Return (x, y) of the center of cell containing provided text 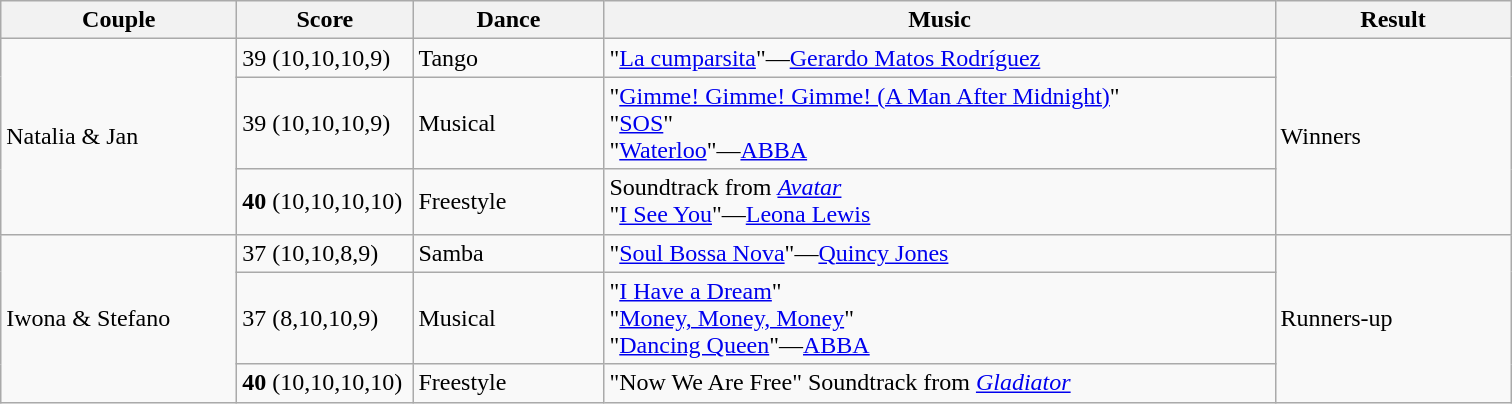
Dance (508, 20)
37 (10,10,8,9) (325, 253)
Result (1393, 20)
"I Have a Dream""Money, Money, Money""Dancing Queen"—ABBA (940, 318)
Tango (508, 58)
"Gimme! Gimme! Gimme! (A Man After Midnight)""SOS""Waterloo"—ABBA (940, 123)
37 (8,10,10,9) (325, 318)
"Now We Are Free" Soundtrack from Gladiator (940, 383)
Winners (1393, 136)
Iwona & Stefano (119, 318)
Soundtrack from Avatar"I See You"—Leona Lewis (940, 202)
"Soul Bossa Nova"—Quincy Jones (940, 253)
Score (325, 20)
Music (940, 20)
"La cumparsita"—Gerardo Matos Rodríguez (940, 58)
Couple (119, 20)
Samba (508, 253)
Runners-up (1393, 318)
Natalia & Jan (119, 136)
